Scan for the cell matching the given text and deliver its (x, y) coordinate at center. 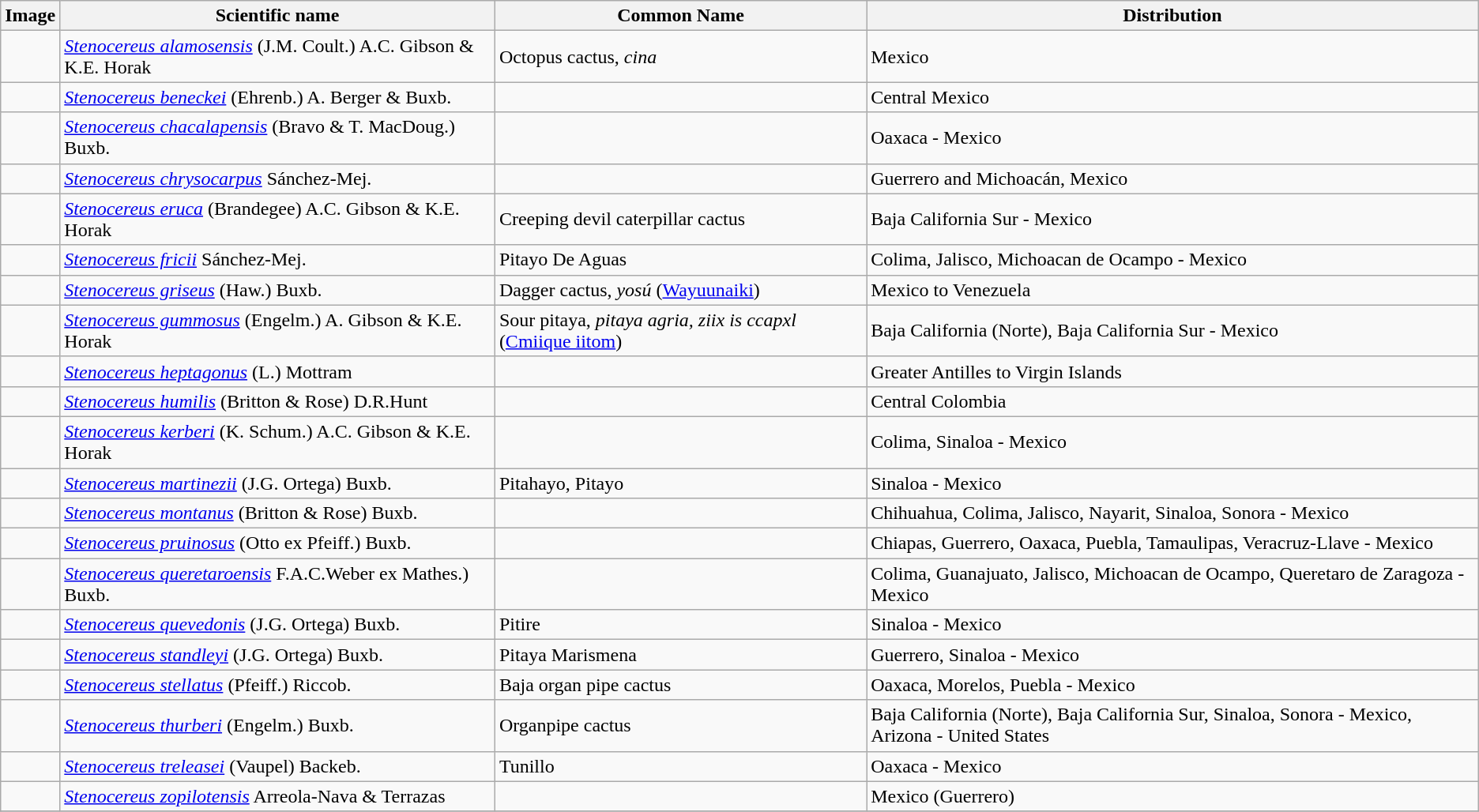
Stenocereus chacalapensis (Bravo & T. MacDoug.) Buxb. (278, 137)
Stenocereus pruinosus (Otto ex Pfeiff.) Buxb. (278, 543)
Baja California (Norte), Baja California Sur, Sinaloa, Sonora - Mexico, Arizona - United States (1172, 725)
Stenocereus fricii Sánchez-Mej. (278, 260)
Stenocereus gummosus (Engelm.) A. Gibson & K.E. Horak (278, 330)
Mexico to Venezuela (1172, 290)
Stenocereus eruca (Brandegee) A.C. Gibson & K.E. Horak (278, 220)
Octopus cactus, cina (680, 57)
Stenocereus standleyi (J.G. Ortega) Buxb. (278, 655)
Pitaya Marismena (680, 655)
Stenocereus heptagonus (L.) Mottram (278, 371)
Sour pitaya, pitaya agria, ziix is ccapxl (Cmiique iitom) (680, 330)
Mexico (Guerrero) (1172, 796)
Stenocereus beneckei (Ehrenb.) A. Berger & Buxb. (278, 97)
Greater Antilles to Virgin Islands (1172, 371)
Stenocereus griseus (Haw.) Buxb. (278, 290)
Stenocereus stellatus (Pfeiff.) Riccob. (278, 685)
Stenocereus martinezii (J.G. Ortega) Buxb. (278, 483)
Chihuahua, Colima, Jalisco, Nayarit, Sinaloa, Sonora - Mexico (1172, 513)
Stenocereus zopilotensis Arreola-Nava & Terrazas (278, 796)
Stenocereus alamosensis (J.M. Coult.) A.C. Gibson & K.E. Horak (278, 57)
Baja California Sur - Mexico (1172, 220)
Pitayo De Aguas (680, 260)
Creeping devil caterpillar cactus (680, 220)
Mexico (1172, 57)
Tunillo (680, 766)
Dagger cactus, yosú (Wayuunaiki) (680, 290)
Oaxaca, Morelos, Puebla - Mexico (1172, 685)
Stenocereus treleasei (Vaupel) Backeb. (278, 766)
Colima, Jalisco, Michoacan de Ocampo - Mexico (1172, 260)
Image (30, 16)
Organpipe cactus (680, 725)
Stenocereus chrysocarpus Sánchez-Mej. (278, 179)
Common Name (680, 16)
Stenocereus montanus (Britton & Rose) Buxb. (278, 513)
Distribution (1172, 16)
Stenocereus thurberi (Engelm.) Buxb. (278, 725)
Pitire (680, 625)
Stenocereus kerberi (K. Schum.) A.C. Gibson & K.E. Horak (278, 442)
Colima, Sinaloa - Mexico (1172, 442)
Stenocereus queretaroensis F.A.C.Weber ex Mathes.) Buxb. (278, 585)
Central Mexico (1172, 97)
Guerrero, Sinaloa - Mexico (1172, 655)
Baja California (Norte), Baja California Sur - Mexico (1172, 330)
Colima, Guanajuato, Jalisco, Michoacan de Ocampo, Queretaro de Zaragoza - Mexico (1172, 585)
Chiapas, Guerrero, Oaxaca, Puebla, Tamaulipas, Veracruz-Llave - Mexico (1172, 543)
Scientific name (278, 16)
Central Colombia (1172, 401)
Baja organ pipe cactus (680, 685)
Stenocereus humilis (Britton & Rose) D.R.Hunt (278, 401)
Pitahayo, Pitayo (680, 483)
Stenocereus quevedonis (J.G. Ortega) Buxb. (278, 625)
Guerrero and Michoacán, Mexico (1172, 179)
